From the cell containing the given text, extract its center point as [X, Y] coordinate. 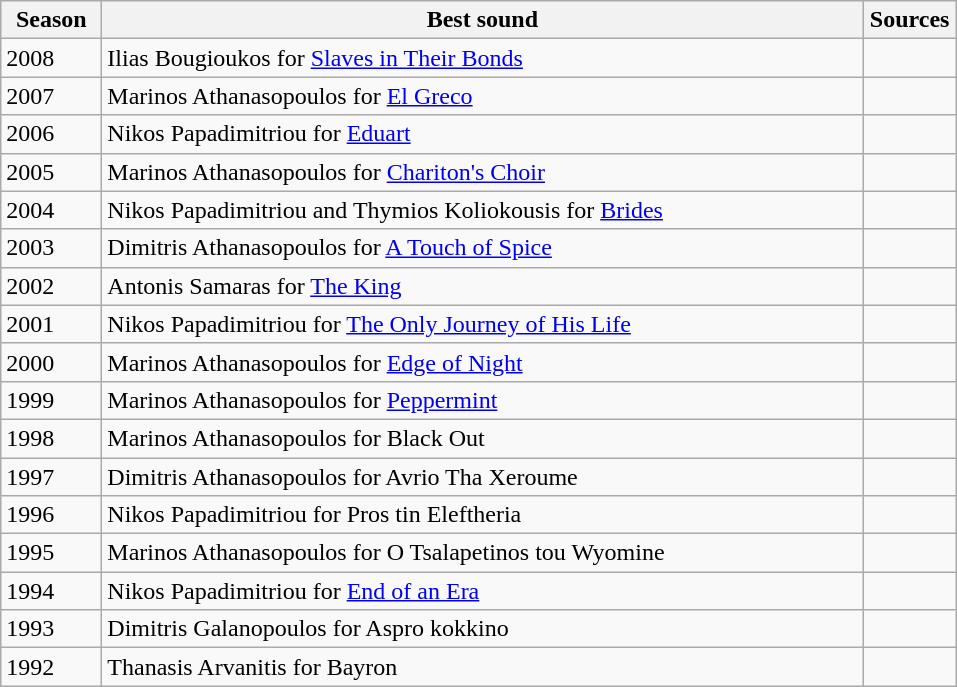
1999 [52, 400]
Nikos Papadimitriou for End of an Era [482, 591]
Thanasis Arvanitis for Bayron [482, 667]
1994 [52, 591]
Dimitris Athanasopoulos for Avrio Tha Xeroume [482, 477]
Marinos Athanasopoulos for Chariton's Choir [482, 172]
1998 [52, 438]
Nikos Papadimitriou for The Only Journey of His Life [482, 324]
1993 [52, 629]
1992 [52, 667]
Marinos Athanasopoulos for O Tsalapetinos tou Wyomine [482, 553]
2007 [52, 96]
Antonis Samaras for The King [482, 286]
Marinos Athanasopoulos for Peppermint [482, 400]
Ilias Bougioukos for Slaves in Their Bonds [482, 58]
2008 [52, 58]
2005 [52, 172]
Best sound [482, 20]
2004 [52, 210]
Dimitris Galanopoulos for Aspro kokkino [482, 629]
2001 [52, 324]
1997 [52, 477]
Nikos Papadimitriou for Eduart [482, 134]
2003 [52, 248]
Marinos Athanasopoulos for Black Out [482, 438]
Season [52, 20]
Marinos Athanasopoulos for Edge of Night [482, 362]
Marinos Athanasopoulos for El Greco [482, 96]
2000 [52, 362]
Nikos Papadimitriou and Thymios Koliokousis for Brides [482, 210]
Nikos Papadimitriou for Pros tin Eleftheria [482, 515]
Sources [910, 20]
1996 [52, 515]
2002 [52, 286]
2006 [52, 134]
1995 [52, 553]
Dimitris Athanasopoulos for A Touch of Spice [482, 248]
